Capture the cell that displays the provided text and extract its [X, Y] central coordinate. 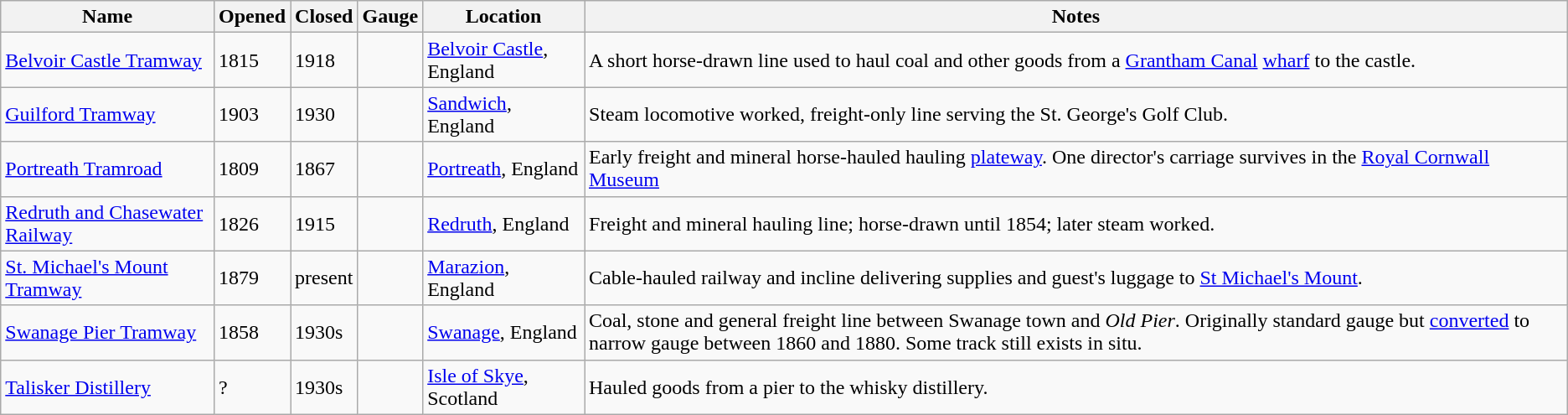
Swanage Pier Tramway [107, 332]
1867 [324, 169]
1826 [251, 223]
Cable-hauled railway and incline delivering supplies and guest's luggage to St Michael's Mount. [1076, 278]
present [324, 278]
1918 [324, 60]
Hauled goods from a pier to the whisky distillery. [1076, 387]
Portreath, England [504, 169]
1815 [251, 60]
Steam locomotive worked, freight-only line serving the St. George's Golf Club. [1076, 114]
Talisker Distillery [107, 387]
Belvoir Castle, England [504, 60]
Gauge [390, 17]
1903 [251, 114]
Notes [1076, 17]
1858 [251, 332]
? [251, 387]
Belvoir Castle Tramway [107, 60]
Swanage, England [504, 332]
Closed [324, 17]
A short horse-drawn line used to haul coal and other goods from a Grantham Canal wharf to the castle. [1076, 60]
Portreath Tramroad [107, 169]
1930 [324, 114]
Marazion, England [504, 278]
Isle of Skye, Scotland [504, 387]
Redruth and Chasewater Railway [107, 223]
St. Michael's Mount Tramway [107, 278]
1879 [251, 278]
1809 [251, 169]
Location [504, 17]
Early freight and mineral horse-hauled hauling plateway. One director's carriage survives in the Royal Cornwall Museum [1076, 169]
Opened [251, 17]
Sandwich, England [504, 114]
Redruth, England [504, 223]
1915 [324, 223]
Name [107, 17]
Freight and mineral hauling line; horse-drawn until 1854; later steam worked. [1076, 223]
Guilford Tramway [107, 114]
